Determine the (x, y) coordinate at the center of the cell enclosing the given text.  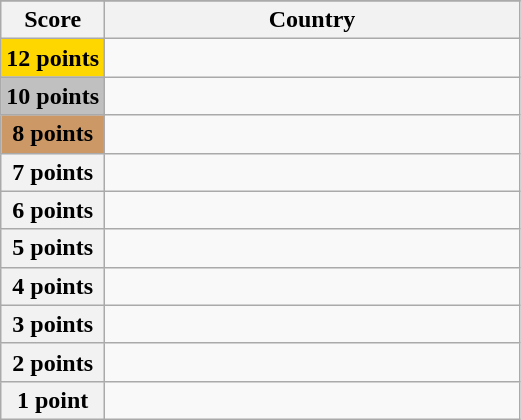
Score (53, 20)
4 points (53, 286)
12 points (53, 58)
Country (312, 20)
6 points (53, 210)
5 points (53, 248)
7 points (53, 172)
2 points (53, 362)
1 point (53, 400)
3 points (53, 324)
8 points (53, 134)
10 points (53, 96)
